Locate the cell with the specified text and output its (x, y) center coordinate. 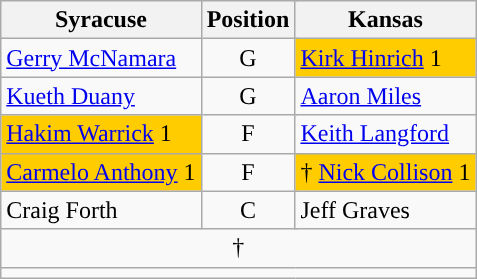
Gerry McNamara (101, 58)
C (248, 210)
Craig Forth (101, 210)
Jeff Graves (386, 210)
Kueth Duany (101, 96)
Keith Langford (386, 134)
Aaron Miles (386, 96)
Carmelo Anthony 1 (101, 172)
Kansas (386, 20)
Syracuse (101, 20)
† Nick Collison 1 (386, 172)
Kirk Hinrich 1 (386, 58)
Hakim Warrick 1 (101, 134)
Position (248, 20)
† (238, 248)
